Extract the (X, Y) coordinate from the center of the cell holding the provided text.  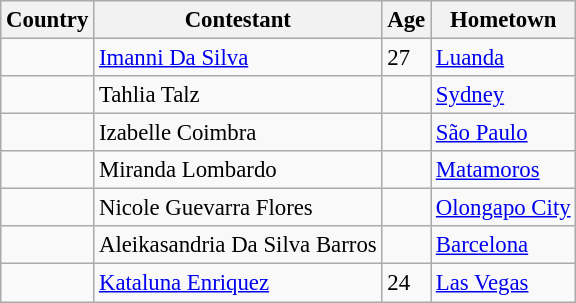
Luanda (504, 58)
Barcelona (504, 245)
Izabelle Coimbra (238, 133)
Contestant (238, 20)
Kataluna Enriquez (238, 283)
Nicole Guevarra Flores (238, 208)
São Paulo (504, 133)
Las Vegas (504, 283)
Olongapo City (504, 208)
Aleikasandria Da Silva Barros (238, 245)
Hometown (504, 20)
Matamoros (504, 170)
Tahlia Talz (238, 95)
Sydney (504, 95)
Age (406, 20)
27 (406, 58)
Country (48, 20)
Imanni Da Silva (238, 58)
Miranda Lombardo (238, 170)
24 (406, 283)
